Capture the cell that displays the provided text and extract its (X, Y) central coordinate. 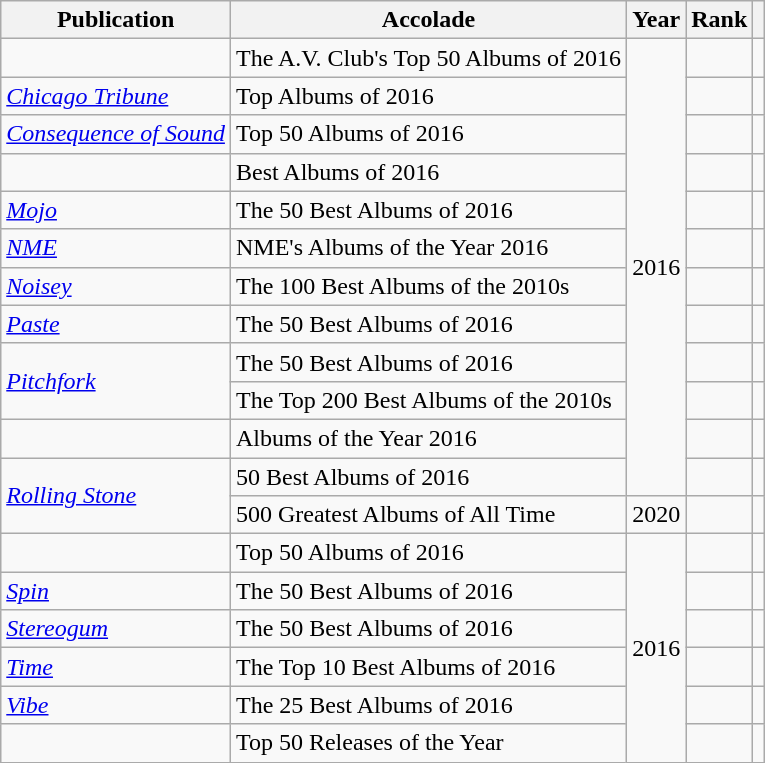
Top 50 Releases of the Year (428, 743)
500 Greatest Albums of All Time (428, 515)
The 100 Best Albums of the 2010s (428, 286)
Accolade (428, 20)
The A.V. Club's Top 50 Albums of 2016 (428, 58)
Noisey (116, 286)
Consequence of Sound (116, 134)
Top Albums of 2016 (428, 96)
NME (116, 248)
Paste (116, 324)
The Top 10 Best Albums of 2016 (428, 667)
Year (656, 20)
Rolling Stone (116, 496)
Mojo (116, 210)
2020 (656, 515)
The Top 200 Best Albums of the 2010s (428, 400)
Pitchfork (116, 381)
The 25 Best Albums of 2016 (428, 705)
Rank (720, 20)
Stereogum (116, 629)
50 Best Albums of 2016 (428, 477)
Vibe (116, 705)
Chicago Tribune (116, 96)
Spin (116, 591)
Publication (116, 20)
Best Albums of 2016 (428, 172)
Time (116, 667)
Albums of the Year 2016 (428, 438)
NME's Albums of the Year 2016 (428, 248)
